For the text-containing cell, return its midpoint in [X, Y] coordinate format. 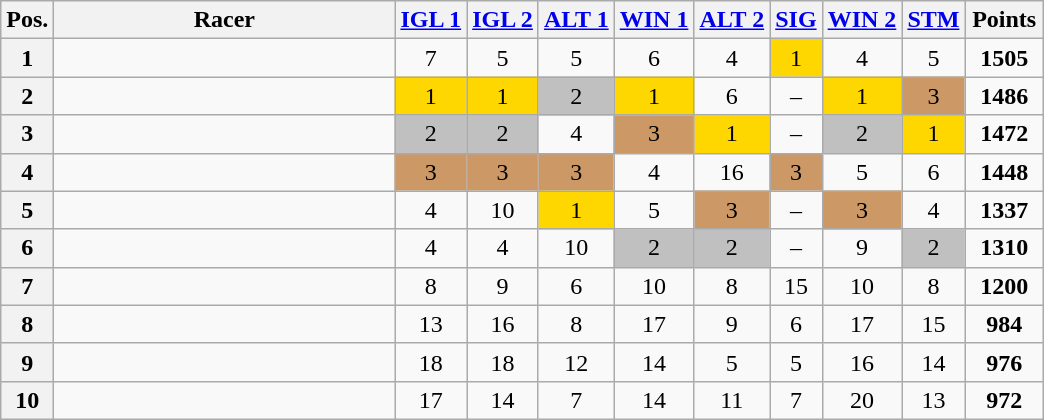
1448 [1004, 172]
972 [1004, 400]
WIN 2 [862, 20]
STM [934, 20]
1337 [1004, 210]
12 [576, 362]
984 [1004, 324]
SIG [796, 20]
WIN 1 [654, 20]
Points [1004, 20]
1200 [1004, 286]
ALT 2 [732, 20]
IGL 1 [431, 20]
11 [732, 400]
1505 [1004, 58]
IGL 2 [503, 20]
20 [862, 400]
1472 [1004, 134]
Racer [224, 20]
976 [1004, 362]
1486 [1004, 96]
ALT 1 [576, 20]
Pos. [28, 20]
1310 [1004, 248]
